Detect which cell encompasses the target text, then output its [x, y] center coordinate. 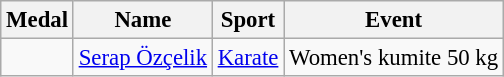
Name [142, 20]
Karate [248, 58]
Serap Özçelik [142, 58]
Medal [38, 20]
Event [394, 20]
Women's kumite 50 kg [394, 58]
Sport [248, 20]
